Return [X, Y] of the center of cell containing provided text 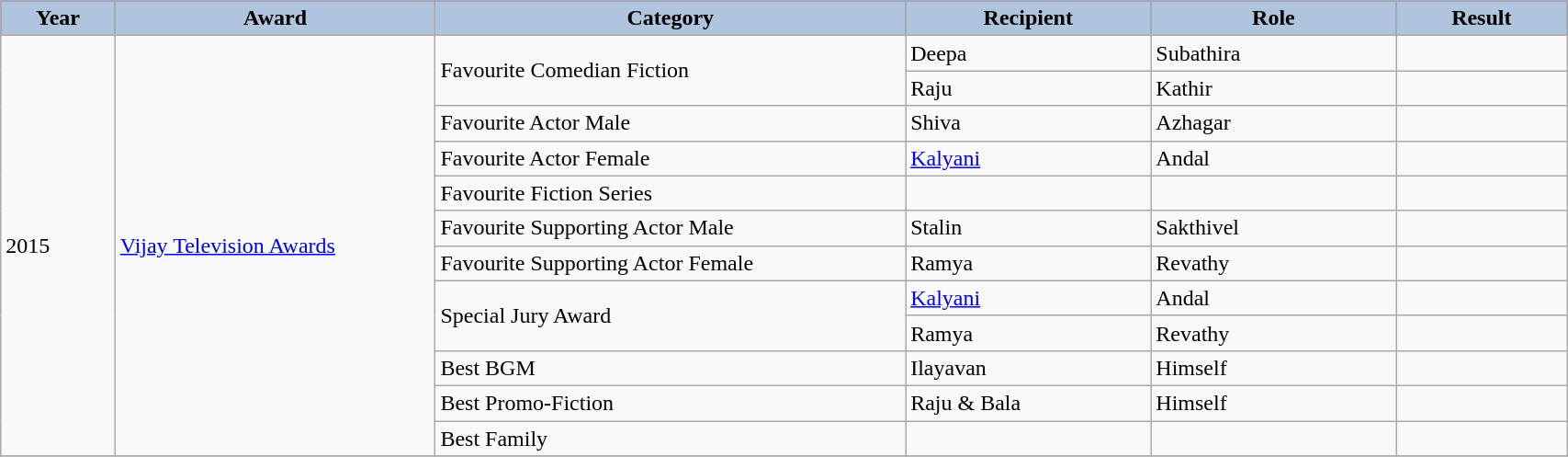
Special Jury Award [671, 315]
Subathira [1273, 53]
Recipient [1029, 18]
Kathir [1273, 88]
Award [276, 18]
Ilayavan [1029, 368]
Favourite Actor Female [671, 158]
Best BGM [671, 368]
Best Family [671, 439]
Favourite Supporting Actor Male [671, 228]
Shiva [1029, 123]
Stalin [1029, 228]
Category [671, 18]
Favourite Fiction Series [671, 193]
Raju [1029, 88]
Result [1482, 18]
Favourite Actor Male [671, 123]
Year [58, 18]
Vijay Television Awards [276, 246]
Azhagar [1273, 123]
Best Promo-Fiction [671, 403]
Favourite Comedian Fiction [671, 71]
Sakthivel [1273, 228]
Favourite Supporting Actor Female [671, 263]
Role [1273, 18]
Deepa [1029, 53]
2015 [58, 246]
Raju & Bala [1029, 403]
